Search for the cell housing the specified text and yield its (X, Y) center coordinate. 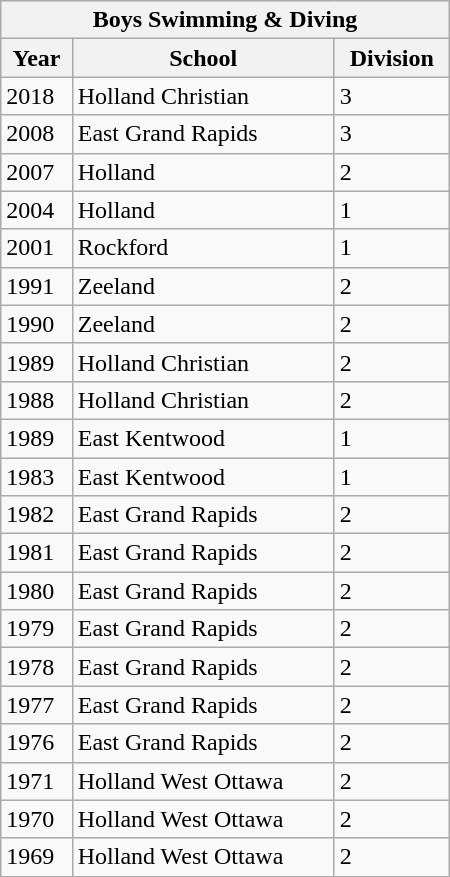
1988 (36, 400)
1991 (36, 286)
1977 (36, 705)
2001 (36, 248)
School (203, 58)
1969 (36, 857)
1971 (36, 781)
Year (36, 58)
2007 (36, 172)
1990 (36, 324)
1970 (36, 819)
2004 (36, 210)
1982 (36, 515)
1983 (36, 477)
Boys Swimming & Diving (225, 20)
2018 (36, 96)
1978 (36, 667)
1976 (36, 743)
2008 (36, 134)
1979 (36, 629)
1980 (36, 591)
1981 (36, 553)
Division (392, 58)
Rockford (203, 248)
